Provide the (x, y) coordinate of the cell's center where the given text is located.  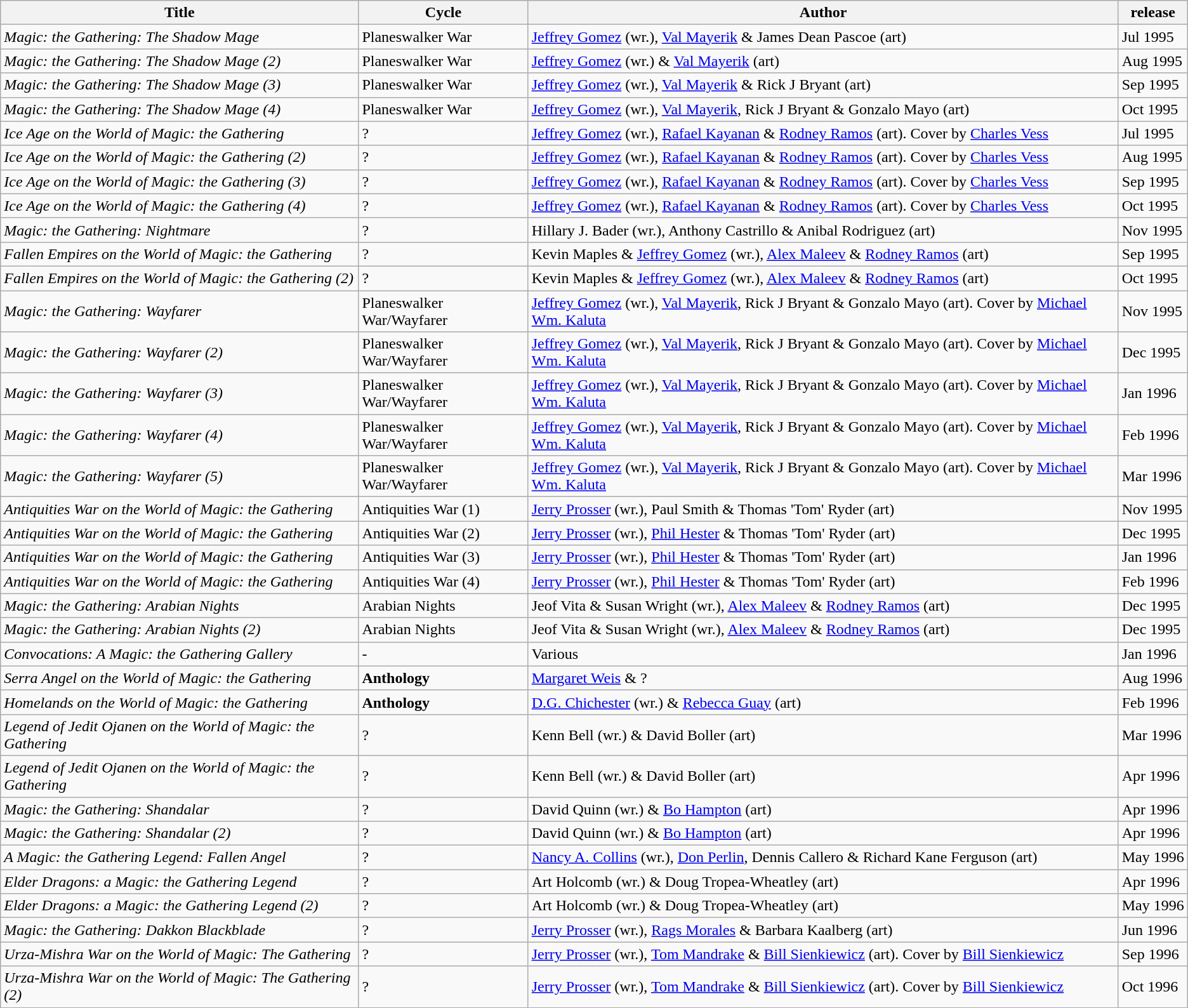
Margaret Weis & ? (823, 678)
Oct 1996 (1152, 986)
Homelands on the World of Magic: the Gathering (180, 702)
Serra Angel on the World of Magic: the Gathering (180, 678)
Author (823, 13)
- (443, 654)
Various (823, 654)
Magic: the Gathering: Dakkon Blackblade (180, 930)
Ice Age on the World of Magic: the Gathering (3) (180, 182)
Magic: the Gathering: Wayfarer (2) (180, 353)
Antiquities War (1) (443, 509)
Aug 1996 (1152, 678)
Magic: the Gathering: The Shadow Mage (180, 37)
Jeffrey Gomez (wr.), Val Mayerik & James Dean Pascoe (art) (823, 37)
Magic: the Gathering: Arabian Nights (2) (180, 630)
A Magic: the Gathering Legend: Fallen Angel (180, 858)
Magic: the Gathering: The Shadow Mage (4) (180, 109)
Hillary J. Bader (wr.), Anthony Castrillo & Anibal Rodriguez (art) (823, 230)
Jun 1996 (1152, 930)
Magic: the Gathering: The Shadow Mage (3) (180, 85)
Fallen Empires on the World of Magic: the Gathering (2) (180, 278)
Magic: the Gathering: Nightmare (180, 230)
Jerry Prosser (wr.), Rags Morales & Barbara Kaalberg (art) (823, 930)
Urza-Mishra War on the World of Magic: The Gathering (2) (180, 986)
Jeffrey Gomez (wr.), Val Mayerik, Rick J Bryant & Gonzalo Mayo (art) (823, 109)
Ice Age on the World of Magic: the Gathering (2) (180, 157)
Magic: the Gathering: Wayfarer (180, 311)
Convocations: A Magic: the Gathering Gallery (180, 654)
Jeffrey Gomez (wr.), Val Mayerik & Rick J Bryant (art) (823, 85)
release (1152, 13)
Antiquities War (3) (443, 557)
Jerry Prosser (wr.), Paul Smith & Thomas 'Tom' Ryder (art) (823, 509)
Magic: the Gathering: Wayfarer (5) (180, 476)
Antiquities War (2) (443, 533)
Sep 1996 (1152, 954)
Title (180, 13)
Magic: the Gathering: The Shadow Mage (2) (180, 61)
Magic: the Gathering: Arabian Nights (180, 606)
Ice Age on the World of Magic: the Gathering (180, 133)
Urza-Mishra War on the World of Magic: The Gathering (180, 954)
Cycle (443, 13)
Magic: the Gathering: Wayfarer (4) (180, 435)
Elder Dragons: a Magic: the Gathering Legend (2) (180, 906)
Elder Dragons: a Magic: the Gathering Legend (180, 882)
Antiquities War (4) (443, 581)
Jeffrey Gomez (wr.) & Val Mayerik (art) (823, 61)
Magic: the Gathering: Shandalar (2) (180, 833)
Nancy A. Collins (wr.), Don Perlin, Dennis Callero & Richard Kane Ferguson (art) (823, 858)
Fallen Empires on the World of Magic: the Gathering (180, 254)
Magic: the Gathering: Shandalar (180, 809)
Magic: the Gathering: Wayfarer (3) (180, 394)
Ice Age on the World of Magic: the Gathering (4) (180, 206)
D.G. Chichester (wr.) & Rebecca Guay (art) (823, 702)
